Scan for the cell matching the given text and deliver its (X, Y) coordinate at center. 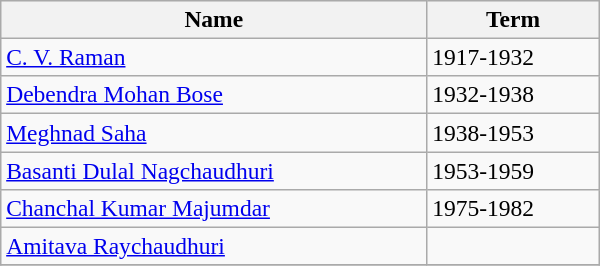
Name (214, 19)
1975-1982 (513, 209)
Meghnad Saha (214, 133)
Basanti Dulal Nagchaudhuri (214, 171)
Term (513, 19)
1917-1932 (513, 57)
Chanchal Kumar Majumdar (214, 209)
1932-1938 (513, 95)
1953-1959 (513, 171)
C. V. Raman (214, 57)
1938-1953 (513, 133)
Amitava Raychaudhuri (214, 247)
Debendra Mohan Bose (214, 95)
